Output the (X, Y) coordinate of the center of the cell containing the given text.  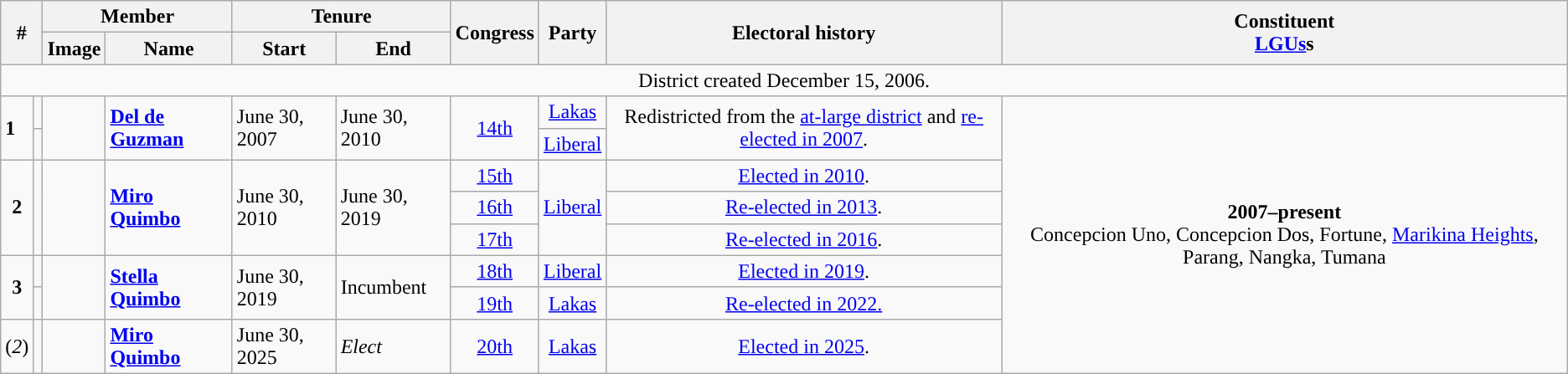
Stella Quimbo (169, 287)
Elected in 2025. (804, 346)
Tenure (342, 17)
Redistricted from the at-large district and re-elected in 2007. (804, 128)
Start (284, 49)
(2) (17, 346)
Elect (394, 346)
District created December 15, 2006. (784, 80)
2 (17, 207)
17th (494, 239)
Re-elected in 2016. (804, 239)
Congress (494, 33)
Member (137, 17)
Party (572, 33)
19th (494, 303)
3 (17, 287)
Del de Guzman (169, 128)
14th (494, 128)
Elected in 2019. (804, 271)
1 (17, 128)
Re-elected in 2013. (804, 207)
# (22, 33)
Electoral history (804, 33)
ConstituentLGUss (1285, 33)
Name (169, 49)
June 30, 2025 (284, 346)
June 30, 2007 (284, 128)
18th (494, 271)
Image (74, 49)
15th (494, 176)
2007–presentConcepcion Uno, Concepcion Dos, Fortune, Marikina Heights, Parang, Nangka, Tumana (1285, 235)
End (394, 49)
20th (494, 346)
Incumbent (394, 287)
Elected in 2010. (804, 176)
Re-elected in 2022. (804, 303)
16th (494, 207)
